Return the (x, y) coordinate for the center point of the cell that contains the specified text.  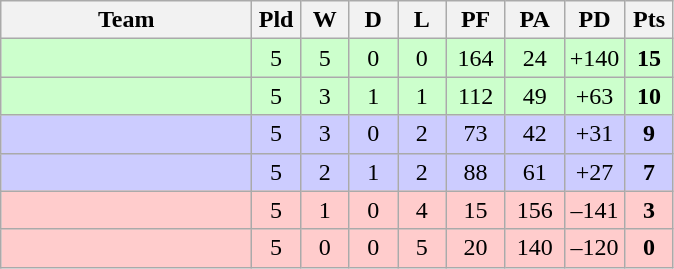
Team (126, 20)
+140 (594, 58)
61 (534, 172)
PD (594, 20)
9 (650, 134)
PF (476, 20)
PA (534, 20)
10 (650, 96)
W (324, 20)
7 (650, 172)
–141 (594, 210)
24 (534, 58)
+27 (594, 172)
+63 (594, 96)
20 (476, 248)
49 (534, 96)
73 (476, 134)
Pts (650, 20)
Pld (276, 20)
156 (534, 210)
42 (534, 134)
112 (476, 96)
164 (476, 58)
4 (422, 210)
88 (476, 172)
L (422, 20)
+31 (594, 134)
–120 (594, 248)
140 (534, 248)
D (374, 20)
